Locate the cell with the specified text and output its (x, y) center coordinate. 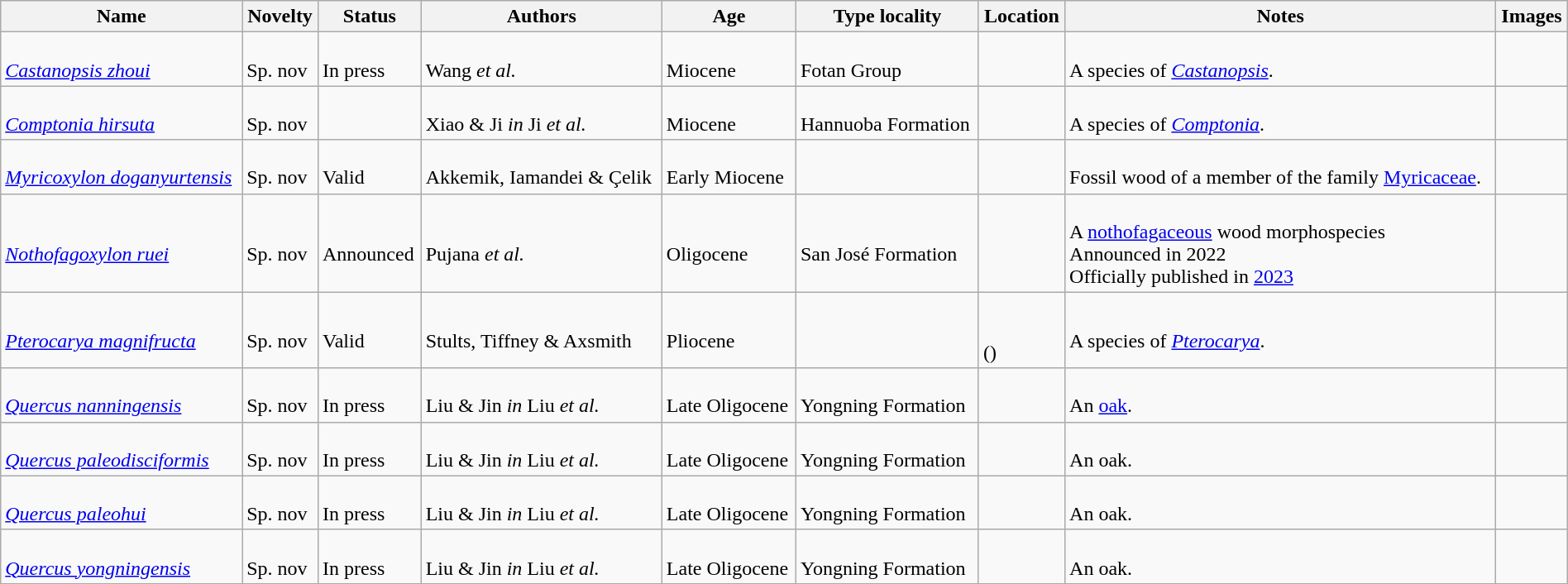
Pterocarya magnifructa (122, 330)
Age (729, 17)
Castanopsis zhoui (122, 60)
San José Formation (887, 243)
Pujana et al. (541, 243)
Stults, Tiffney & Axsmith (541, 330)
Quercus paleohui (122, 503)
A species of Castanopsis. (1280, 60)
Location (1021, 17)
Fotan Group (887, 60)
Nothofagoxylon ruei (122, 243)
() (1021, 330)
Myricoxylon doganyurtensis (122, 167)
Authors (541, 17)
Announced (369, 243)
A species of Pterocarya. (1280, 330)
Oligocene (729, 243)
A species of Comptonia. (1280, 112)
Pliocene (729, 330)
Name (122, 17)
A nothofagaceous wood morphospeciesAnnounced in 2022Officially published in 2023 (1280, 243)
Images (1532, 17)
Early Miocene (729, 167)
Fossil wood of a member of the family Myricaceae. (1280, 167)
Akkemik, Iamandei & Çelik (541, 167)
Notes (1280, 17)
Quercus nanningensis (122, 395)
Comptonia hirsuta (122, 112)
Quercus paleodisciformis (122, 448)
Xiao & Ji in Ji et al. (541, 112)
Type locality (887, 17)
Hannuoba Formation (887, 112)
Status (369, 17)
Quercus yongningensis (122, 556)
Novelty (280, 17)
Wang et al. (541, 60)
